Output the (x, y) coordinate of the center of the cell containing the given text.  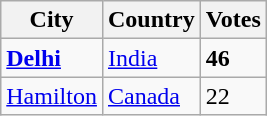
46 (233, 58)
Hamilton (52, 96)
India (151, 58)
City (52, 20)
Votes (233, 20)
22 (233, 96)
Canada (151, 96)
Delhi (52, 58)
Country (151, 20)
